Determine the (x, y) coordinate at the center of the cell enclosing the given text.  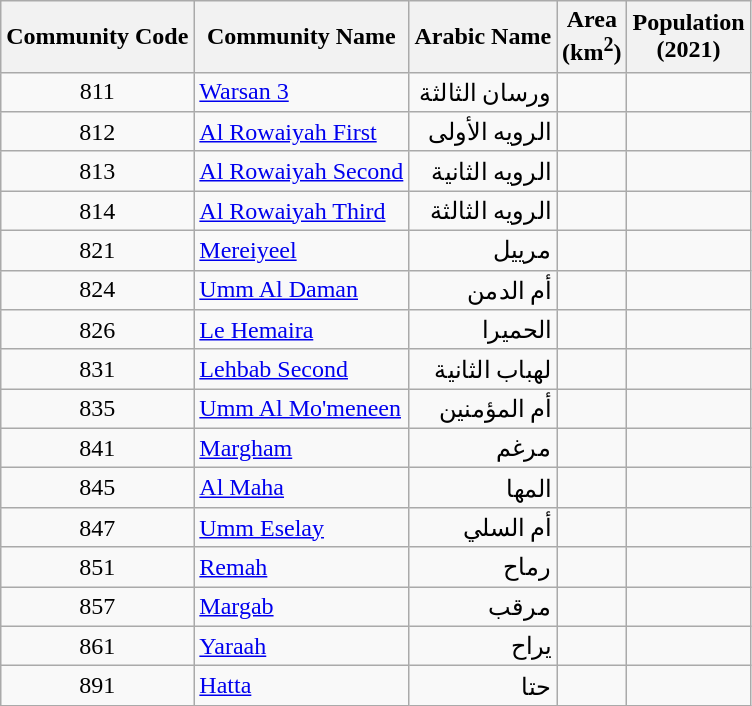
Le Hemaira (302, 330)
Margham (302, 448)
Area(km2) (592, 37)
821 (98, 251)
Umm Al Mo'meneen (302, 409)
845 (98, 488)
814 (98, 211)
812 (98, 132)
891 (98, 686)
Margab (302, 607)
المها (483, 488)
824 (98, 290)
لهباب الثانية (483, 369)
Population(2021) (688, 37)
Umm Eselay (302, 527)
857 (98, 607)
ورسان الثالثة (483, 92)
أم المؤمنين (483, 409)
Warsan 3 (302, 92)
Remah (302, 567)
الرويه الثالثة (483, 211)
835 (98, 409)
826 (98, 330)
841 (98, 448)
847 (98, 527)
حتا (483, 686)
831 (98, 369)
Al Maha (302, 488)
813 (98, 171)
مرقب (483, 607)
Al Rowaiyah First (302, 132)
Al Rowaiyah Third (302, 211)
Community Name (302, 37)
861 (98, 646)
851 (98, 567)
الرويه الأولى (483, 132)
Al Rowaiyah Second (302, 171)
Mereiyeel (302, 251)
Arabic Name (483, 37)
Lehbab Second (302, 369)
يراح (483, 646)
Hatta (302, 686)
Yaraah (302, 646)
مرييل (483, 251)
أم الدمن (483, 290)
Umm Al Daman (302, 290)
الحميرا (483, 330)
رماح (483, 567)
811 (98, 92)
Community Code (98, 37)
الرويه الثانية (483, 171)
أم السلي (483, 527)
مرغم (483, 448)
